For the text-containing cell, return its midpoint in (X, Y) coordinate format. 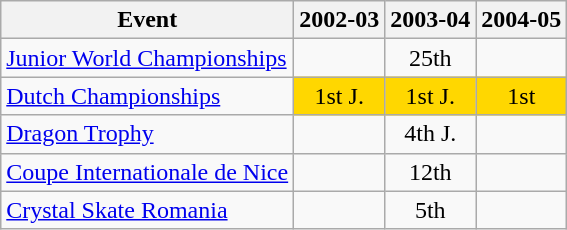
Event (148, 20)
Dragon Trophy (148, 134)
Coupe Internationale de Nice (148, 172)
5th (430, 210)
12th (430, 172)
2003-04 (430, 20)
1st (522, 96)
2004-05 (522, 20)
2002-03 (340, 20)
Dutch Championships (148, 96)
Crystal Skate Romania (148, 210)
25th (430, 58)
4th J. (430, 134)
Junior World Championships (148, 58)
